Find where the given text appears and provide that cell's center as (X, Y) coordinate. 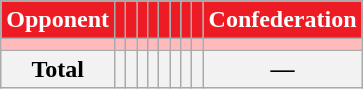
— (282, 69)
Confederation (282, 20)
Total (58, 69)
Opponent (58, 20)
